Search for the cell housing the specified text and yield its (X, Y) center coordinate. 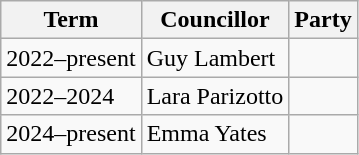
Emma Yates (215, 134)
Guy Lambert (215, 58)
2024–present (71, 134)
2022–present (71, 58)
Term (71, 20)
2022–2024 (71, 96)
Lara Parizotto (215, 96)
Party (323, 20)
Councillor (215, 20)
